Capture the cell that displays the provided text and extract its (X, Y) central coordinate. 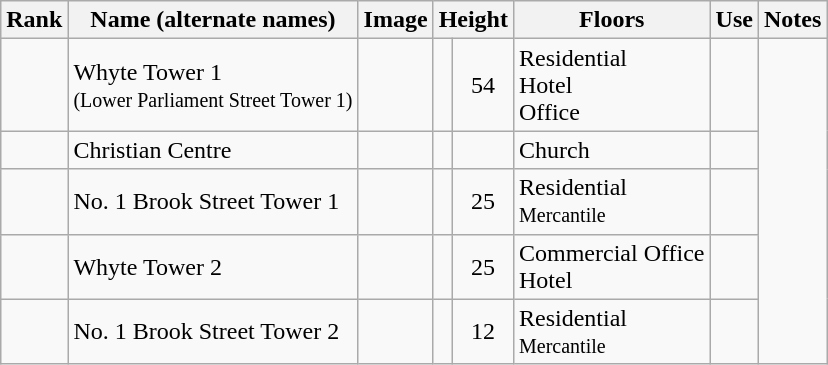
Church (612, 150)
Floors (612, 20)
Whyte Tower 1(Lower Parliament Street Tower 1) (213, 85)
54 (482, 85)
Name (alternate names) (213, 20)
Christian Centre (213, 150)
Rank (34, 20)
Notes (792, 20)
ResidentialHotelOffice (612, 85)
Image (396, 20)
12 (482, 332)
Whyte Tower 2 (213, 266)
Commercial OfficeHotel (612, 266)
Use (734, 20)
No. 1 Brook Street Tower 1 (213, 202)
Height (473, 20)
No. 1 Brook Street Tower 2 (213, 332)
